Determine the [x, y] coordinate at the center of the cell enclosing the given text.  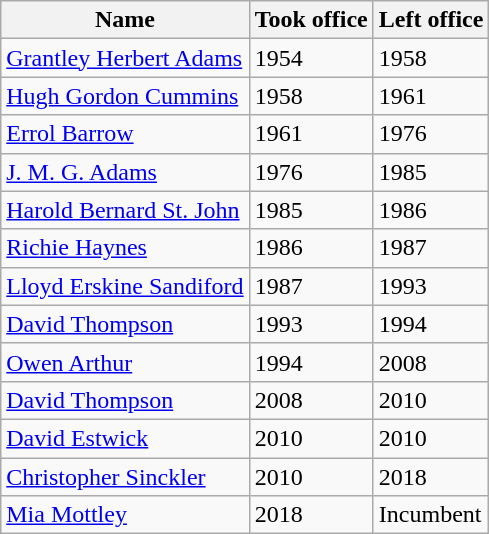
Left office [431, 20]
Hugh Gordon Cummins [125, 96]
Harold Bernard St. John [125, 210]
Christopher Sinckler [125, 477]
David Estwick [125, 438]
Name [125, 20]
Grantley Herbert Adams [125, 58]
Mia Mottley [125, 515]
Owen Arthur [125, 362]
1954 [311, 58]
Errol Barrow [125, 134]
Lloyd Erskine Sandiford [125, 286]
Incumbent [431, 515]
Took office [311, 20]
J. M. G. Adams [125, 172]
Richie Haynes [125, 248]
